Return [X, Y] of the center of cell containing provided text 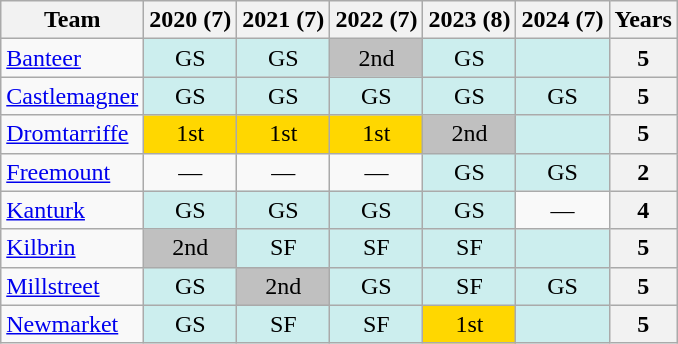
Banteer [72, 58]
Team [72, 20]
Kilbrin [72, 248]
Millstreet [72, 286]
2021 (7) [284, 20]
Years [643, 20]
2022 (7) [376, 20]
2 [643, 172]
2023 (8) [470, 20]
4 [643, 210]
Kanturk [72, 210]
2024 (7) [562, 20]
Dromtarriffe [72, 134]
Castlemagner [72, 96]
2020 (7) [190, 20]
Freemount [72, 172]
Newmarket [72, 324]
